From the cell containing the given text, extract its center point as (X, Y) coordinate. 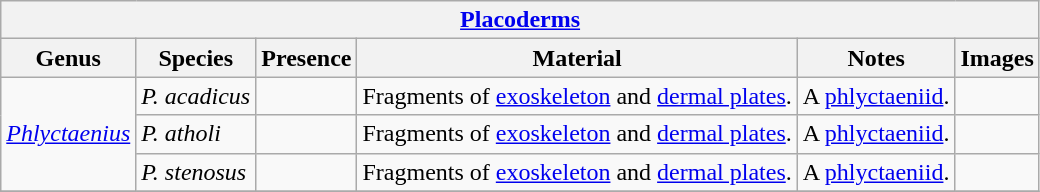
P. stenosus (196, 172)
Genus (68, 58)
Notes (876, 58)
P. atholi (196, 134)
Placoderms (520, 20)
Images (997, 58)
Presence (306, 58)
Material (577, 58)
P. acadicus (196, 96)
Species (196, 58)
Phlyctaenius (68, 134)
